Identify which cell holds the provided text, then report its (x, y) central coordinate. 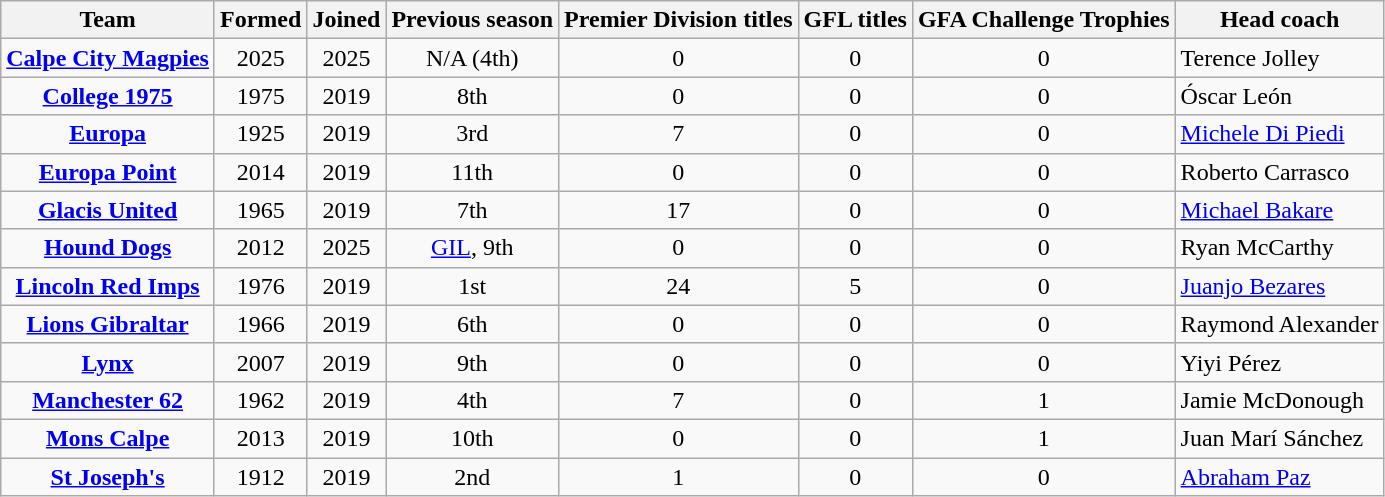
Yiyi Pérez (1280, 362)
2013 (260, 438)
Abraham Paz (1280, 477)
4th (472, 400)
Europa Point (108, 172)
St Joseph's (108, 477)
Formed (260, 20)
Team (108, 20)
11th (472, 172)
Hound Dogs (108, 248)
Lions Gibraltar (108, 324)
2007 (260, 362)
GFA Challenge Trophies (1044, 20)
10th (472, 438)
Óscar León (1280, 96)
7th (472, 210)
Juan Marí Sánchez (1280, 438)
GFL titles (855, 20)
Joined (346, 20)
Head coach (1280, 20)
Manchester 62 (108, 400)
2nd (472, 477)
1966 (260, 324)
1965 (260, 210)
College 1975 (108, 96)
Roberto Carrasco (1280, 172)
6th (472, 324)
1976 (260, 286)
Mons Calpe (108, 438)
17 (678, 210)
Jamie McDonough (1280, 400)
N/A (4th) (472, 58)
2012 (260, 248)
2014 (260, 172)
Calpe City Magpies (108, 58)
1st (472, 286)
5 (855, 286)
Michael Bakare (1280, 210)
Glacis United (108, 210)
1925 (260, 134)
Lynx (108, 362)
1962 (260, 400)
GIL, 9th (472, 248)
Previous season (472, 20)
Premier Division titles (678, 20)
1975 (260, 96)
9th (472, 362)
Michele Di Piedi (1280, 134)
Juanjo Bezares (1280, 286)
Terence Jolley (1280, 58)
Europa (108, 134)
3rd (472, 134)
Raymond Alexander (1280, 324)
1912 (260, 477)
24 (678, 286)
8th (472, 96)
Ryan McCarthy (1280, 248)
Lincoln Red Imps (108, 286)
